Determine the (x, y) coordinate at the center of the cell enclosing the given text.  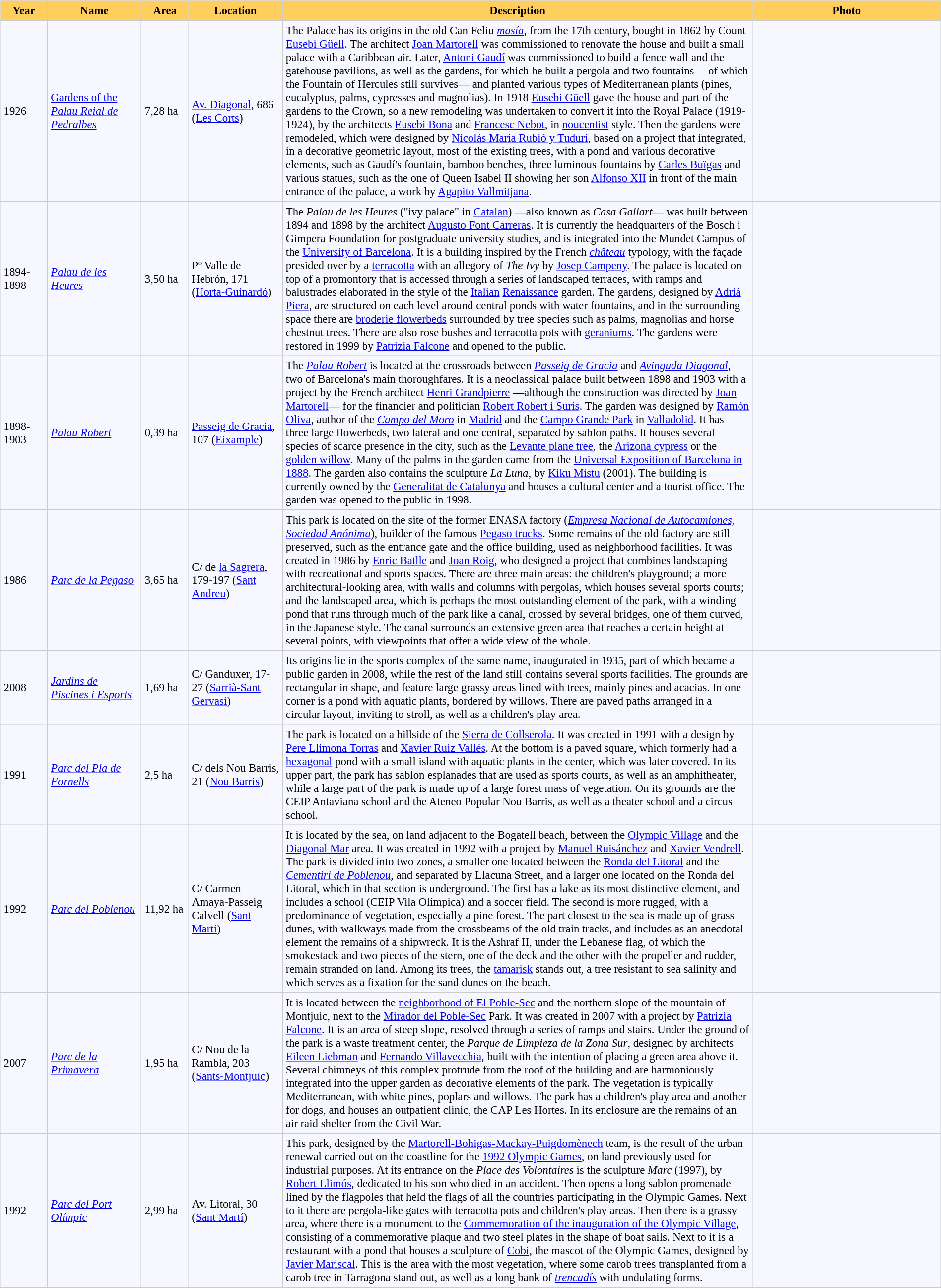
Av. Litoral, 30 (Sant Martí) (235, 1210)
Year (24, 10)
Photo (847, 10)
1,69 ha (165, 687)
Name (94, 10)
Description (517, 10)
Parc de la Pegaso (94, 580)
3,50 ha (165, 279)
0,39 ha (165, 432)
1,95 ha (165, 1063)
Pº Valle de Hebrón, 171 (Horta-Guinardó) (235, 279)
Jardins de Piscines i Esports (94, 687)
3,65 ha (165, 580)
C/ Ganduxer, 17-27 (Sarrià-Sant Gervasi) (235, 687)
Av. Diagonal, 686 (Les Corts) (235, 111)
1894-1898 (24, 279)
C/ Nou de la Rambla, 203 (Sants-Montjuic) (235, 1063)
C/ Carmen Amaya-Passeig Calvell (Sant Martí) (235, 909)
2,99 ha (165, 1210)
Passeig de Gracia, 107 (Eixample) (235, 432)
Parc del Pla de Fornells (94, 775)
2,5 ha (165, 775)
2008 (24, 687)
Location (235, 10)
1926 (24, 111)
Parc de la Primavera (94, 1063)
C/ dels Nou Barris, 21 (Nou Barris) (235, 775)
7,28 ha (165, 111)
C/ de la Sagrera, 179-197 (Sant Andreu) (235, 580)
Palau Robert (94, 432)
Parc del Poblenou (94, 909)
Palau de les Heures (94, 279)
1991 (24, 775)
1986 (24, 580)
Area (165, 10)
11,92 ha (165, 909)
Gardens of the Palau Reial de Pedralbes (94, 111)
1898-1903 (24, 432)
2007 (24, 1063)
Parc del Port Olímpic (94, 1210)
